Determine the [X, Y] coordinate at the center of the cell enclosing the given text.  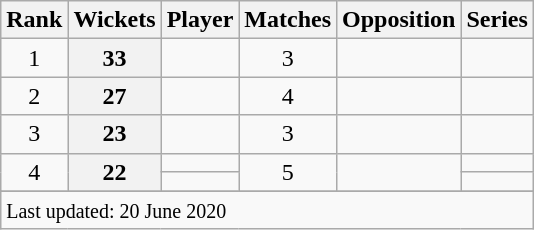
1 [34, 58]
Last updated: 20 June 2020 [268, 210]
22 [114, 172]
Opposition [399, 20]
Wickets [114, 20]
27 [114, 96]
33 [114, 58]
Series [497, 20]
Rank [34, 20]
5 [288, 172]
Matches [288, 20]
23 [114, 134]
2 [34, 96]
Player [200, 20]
